For the text-containing cell, return its midpoint in (x, y) coordinate format. 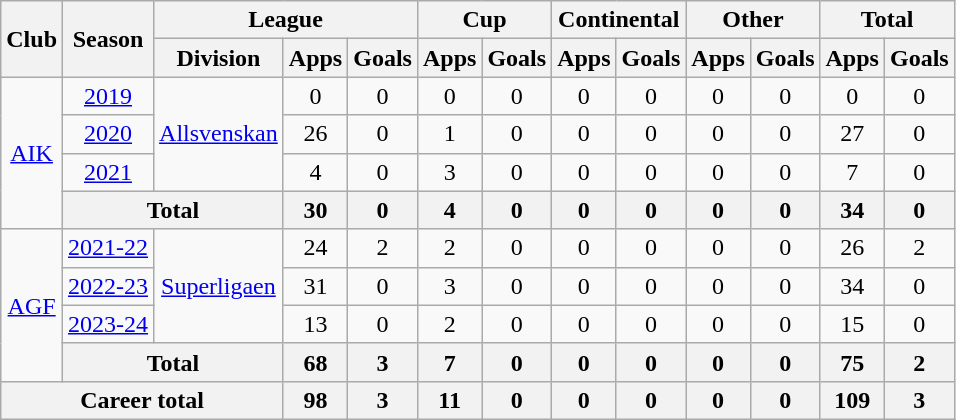
27 (852, 134)
Season (108, 39)
15 (852, 324)
2023-24 (108, 324)
League (286, 20)
2022-23 (108, 286)
68 (315, 362)
AIK (32, 153)
11 (449, 400)
31 (315, 286)
75 (852, 362)
Cup (484, 20)
24 (315, 248)
Club (32, 39)
2021 (108, 172)
1 (449, 134)
Allsvenskan (219, 134)
Continental (619, 20)
98 (315, 400)
2020 (108, 134)
30 (315, 210)
Other (753, 20)
2019 (108, 96)
109 (852, 400)
Division (219, 58)
Superligaen (219, 286)
Career total (142, 400)
13 (315, 324)
AGF (32, 305)
2021-22 (108, 248)
